Pinpoint the cell where the given text exists, returning its (x, y) midpoint coordinate. 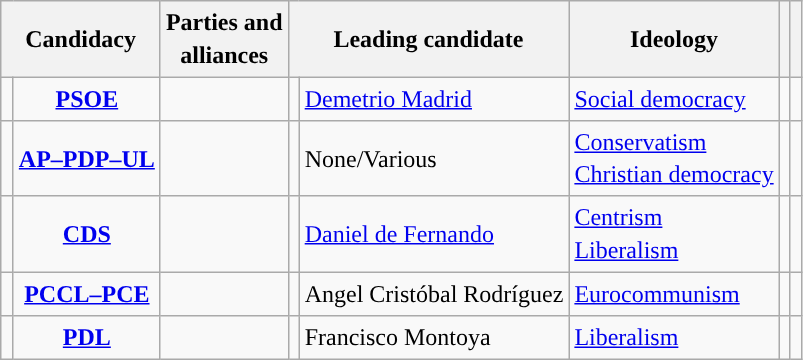
Angel Cristóbal Rodríguez (434, 294)
Leading candidate (428, 39)
CentrismLiberalism (674, 234)
AP–PDP–UL (86, 158)
Francisco Montoya (434, 336)
Daniel de Fernando (434, 234)
Parties andalliances (224, 39)
Ideology (674, 39)
Liberalism (674, 336)
ConservatismChristian democracy (674, 158)
CDS (86, 234)
PCCL–PCE (86, 294)
Social democracy (674, 98)
PSOE (86, 98)
Demetrio Madrid (434, 98)
Candidacy (81, 39)
Eurocommunism (674, 294)
PDL (86, 336)
None/Various (434, 158)
